From the cell containing the given text, extract its center point as [x, y] coordinate. 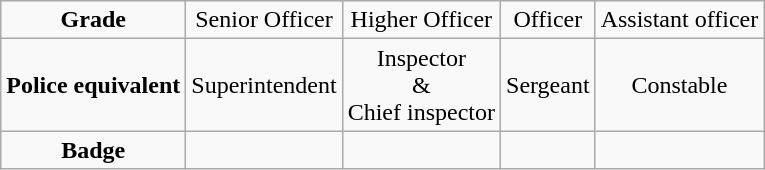
Grade [94, 20]
Higher Officer [421, 20]
Assistant officer [680, 20]
Senior Officer [264, 20]
Superintendent [264, 85]
Constable [680, 85]
Officer [548, 20]
Badge [94, 150]
Inspector&Chief inspector [421, 85]
Police equivalent [94, 85]
Sergeant [548, 85]
